Detect which cell encompasses the target text, then output its (X, Y) center coordinate. 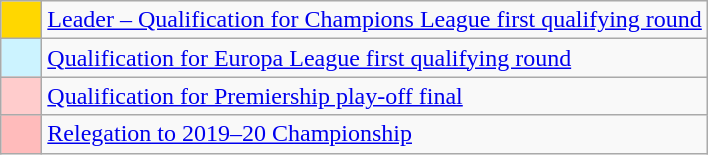
Relegation to 2019–20 Championship (375, 134)
Qualification for Premiership play-off final (375, 96)
Leader – Qualification for Champions League first qualifying round (375, 20)
Qualification for Europa League first qualifying round (375, 58)
